Capture the cell that displays the provided text and extract its (x, y) central coordinate. 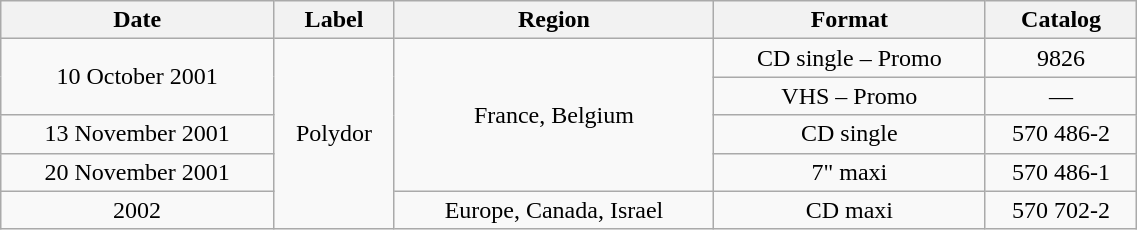
Region (554, 20)
CD maxi (849, 210)
10 October 2001 (138, 77)
2002 (138, 210)
20 November 2001 (138, 172)
7" maxi (849, 172)
Format (849, 20)
Europe, Canada, Israel (554, 210)
CD single (849, 134)
CD single – Promo (849, 58)
Label (334, 20)
570 702-2 (1061, 210)
Date (138, 20)
Polydor (334, 134)
France, Belgium (554, 115)
570 486-2 (1061, 134)
13 November 2001 (138, 134)
9826 (1061, 58)
Catalog (1061, 20)
— (1061, 96)
570 486-1 (1061, 172)
VHS – Promo (849, 96)
